Find where the given text appears and provide that cell's center as [x, y] coordinate. 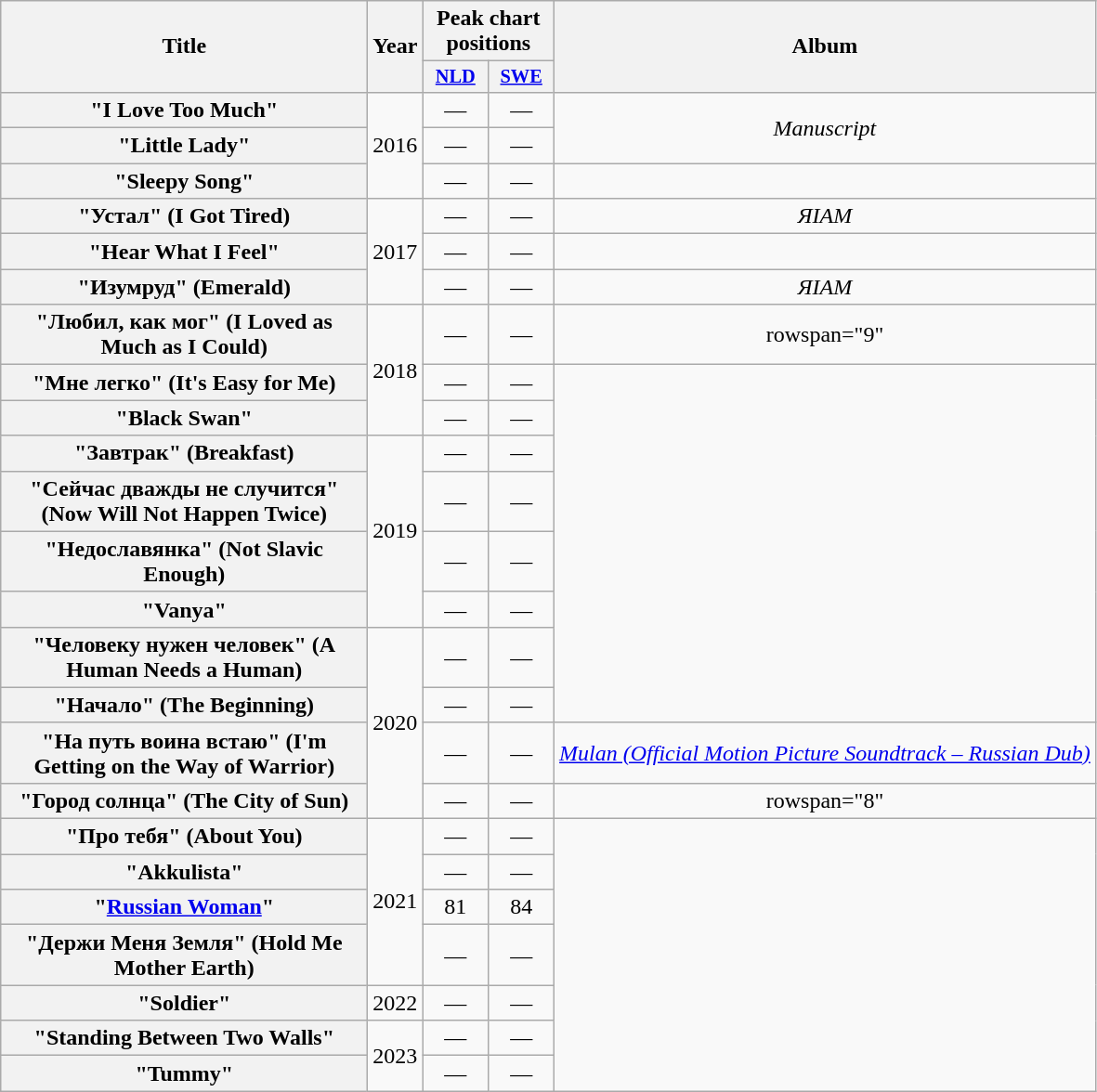
81 [455, 907]
"I Love Too Much" [184, 110]
rowspan="8" [825, 800]
"Любил, как мог" (I Loved as Much as I Could) [184, 334]
"Город солнца" (The City of Sun) [184, 800]
2016 [396, 145]
Album [825, 46]
"Сейчас дважды не случится" (Now Will Not Happen Twice) [184, 501]
"Завтрак" (Breakfast) [184, 453]
Mulan (Official Motion Picture Soundtrack – Russian Dub) [825, 752]
Year [396, 46]
2017 [396, 252]
2022 [396, 1003]
"Недославянка" (Not Slavic Enough) [184, 561]
"Little Lady" [184, 146]
"Sleepy Song" [184, 181]
"Изумруд" (Emerald) [184, 287]
2018 [396, 370]
"Russian Woman" [184, 907]
"Black Swan" [184, 418]
"Устал" (I Got Tired) [184, 216]
"Standing Between Two Walls" [184, 1038]
"Vanya" [184, 609]
Peak chart positions [489, 32]
84 [522, 907]
"Мне легко" (It's Easy for Me) [184, 383]
"Начало" (The Beginning) [184, 705]
2021 [396, 903]
"Человеку нужен человек" (A Human Needs a Human) [184, 657]
"Akkulista" [184, 872]
Manuscript [825, 127]
2019 [396, 531]
"Hear What I Feel" [184, 252]
"Держи Меня Земля" (Hold Me Mother Earth) [184, 955]
"На путь воина встаю" (I'm Getting on the Way of Warrior) [184, 752]
rowspan="9" [825, 334]
2020 [396, 722]
SWE [522, 77]
Title [184, 46]
"Soldier" [184, 1003]
"Про тебя" (About You) [184, 837]
NLD [455, 77]
2023 [396, 1056]
"Tummy" [184, 1073]
